Locate the cell with the specified text and output its (x, y) center coordinate. 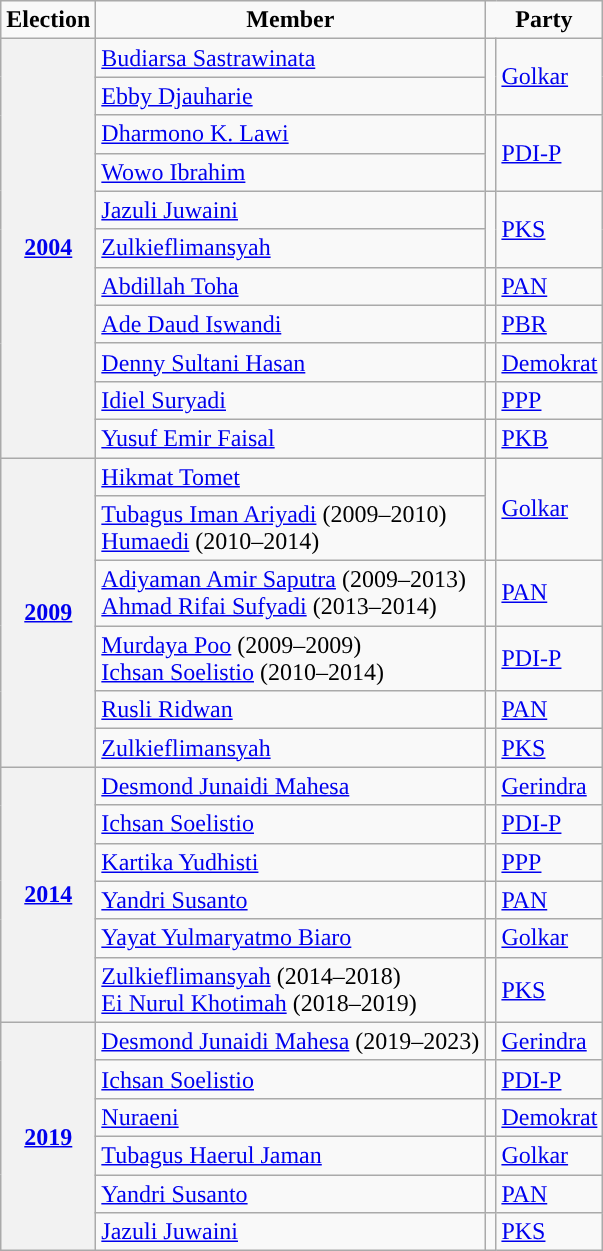
Zulkieflimansyah (2014–2018)Ei Nurul Khotimah (2018–2019) (290, 990)
Idiel Suryadi (290, 400)
Tubagus Haerul Jaman (290, 1155)
Desmond Junaidi Mahesa (2019–2023) (290, 1041)
Adiyaman Amir Saputra (2009–2013)Ahmad Rifai Sufyadi (2013–2014) (290, 594)
2004 (48, 248)
Tubagus Iman Ariyadi (2009–2010)Humaedi (2010–2014) (290, 528)
2009 (48, 612)
Abdillah Toha (290, 286)
Wowo Ibrahim (290, 172)
Kartika Yudhisti (290, 862)
Budiarsa Sastrawinata (290, 58)
Election (48, 20)
PKB (550, 438)
Desmond Junaidi Mahesa (290, 786)
Yusuf Emir Faisal (290, 438)
Ebby Djauharie (290, 96)
Ade Daud Iswandi (290, 324)
Member (290, 20)
Party (544, 20)
Denny Sultani Hasan (290, 362)
Nuraeni (290, 1117)
Rusli Ridwan (290, 710)
2014 (48, 894)
PBR (550, 324)
2019 (48, 1136)
Yayat Yulmaryatmo Biaro (290, 938)
Hikmat Tomet (290, 477)
Murdaya Poo (2009–2009)Ichsan Soelistio (2010–2014) (290, 658)
Dharmono K. Lawi (290, 134)
